Provide the [x, y] coordinate of the cell's center where the given text is located.  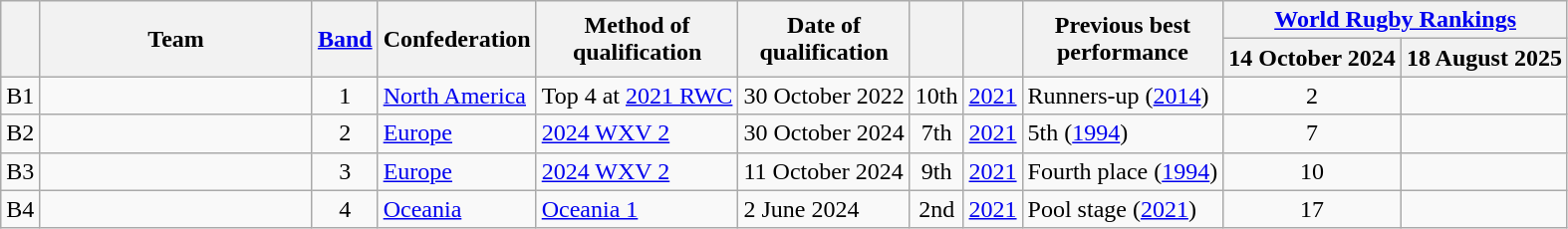
9th [936, 171]
10 [1313, 171]
Date ofqualification [824, 39]
17 [1313, 209]
Confederation [456, 39]
30 October 2024 [824, 133]
5th (1994) [1123, 133]
Top 4 at 2021 RWC [638, 96]
7th [936, 133]
1 [345, 96]
Runners-up (2014) [1123, 96]
World Rugby Rankings [1396, 20]
B4 [20, 209]
14 October 2024 [1313, 58]
Team [176, 39]
2 June 2024 [824, 209]
Oceania 1 [638, 209]
Oceania [456, 209]
Band [345, 39]
3 [345, 171]
Fourth place (1994) [1123, 171]
B3 [20, 171]
North America [456, 96]
18 August 2025 [1484, 58]
B1 [20, 96]
Pool stage (2021) [1123, 209]
Method ofqualification [638, 39]
B2 [20, 133]
7 [1313, 133]
10th [936, 96]
Previous bestperformance [1123, 39]
2nd [936, 209]
11 October 2024 [824, 171]
4 [345, 209]
30 October 2022 [824, 96]
